Scan for the cell matching the given text and deliver its (X, Y) coordinate at center. 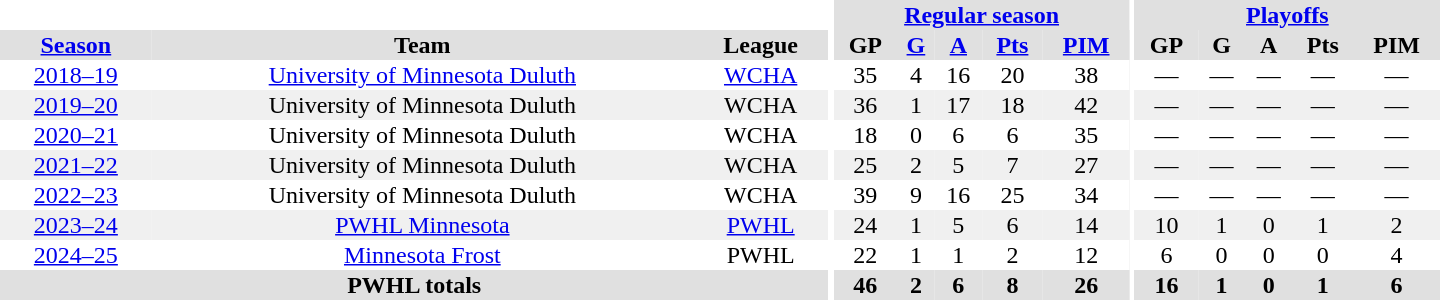
League (760, 45)
Playoffs (1288, 15)
9 (916, 195)
2020–21 (76, 135)
PWHL totals (414, 285)
34 (1086, 195)
2018–19 (76, 75)
2021–22 (76, 165)
Season (76, 45)
27 (1086, 165)
46 (866, 285)
22 (866, 255)
12 (1086, 255)
42 (1086, 105)
17 (958, 105)
8 (1012, 285)
14 (1086, 225)
PWHL Minnesota (422, 225)
20 (1012, 75)
36 (866, 105)
Team (422, 45)
2019–20 (76, 105)
7 (1012, 165)
26 (1086, 285)
Regular season (982, 15)
39 (866, 195)
10 (1166, 225)
Minnesota Frost (422, 255)
2024–25 (76, 255)
24 (866, 225)
2022–23 (76, 195)
2023–24 (76, 225)
38 (1086, 75)
